Pinpoint the cell where the given text exists, returning its [X, Y] midpoint coordinate. 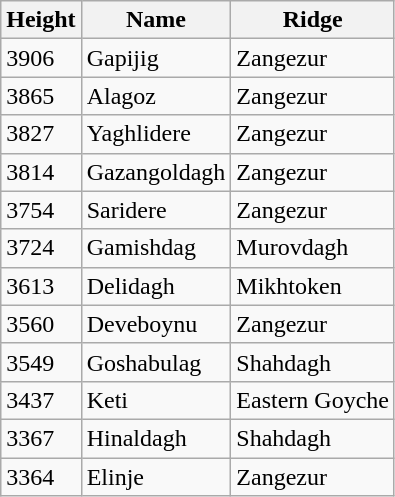
Name [156, 20]
Gazangoldagh [156, 172]
3560 [41, 324]
3437 [41, 400]
Keti [156, 400]
3549 [41, 362]
Height [41, 20]
3754 [41, 210]
Deveboynu [156, 324]
Gamishdag [156, 248]
Yaghlidere [156, 134]
Saridere [156, 210]
3367 [41, 438]
3827 [41, 134]
3613 [41, 286]
Ridge [313, 20]
Elinje [156, 477]
3814 [41, 172]
Eastern Goyche [313, 400]
3865 [41, 96]
Murovdagh [313, 248]
Delidagh [156, 286]
3906 [41, 58]
Gapijig [156, 58]
Alagoz [156, 96]
Mikhtoken [313, 286]
Hinaldagh [156, 438]
3364 [41, 477]
3724 [41, 248]
Goshabulag [156, 362]
